Output the (X, Y) coordinate of the center of the cell containing the given text.  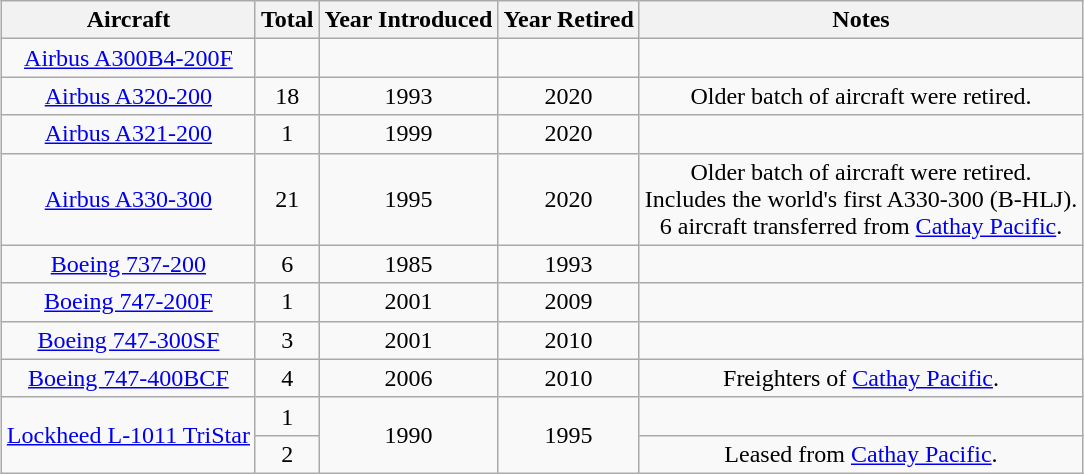
1990 (408, 435)
4 (287, 378)
Boeing 747-400BCF (128, 378)
Boeing 747-200F (128, 302)
Older batch of aircraft were retired. (860, 96)
2 (287, 454)
Aircraft (128, 20)
6 (287, 264)
Older batch of aircraft were retired. Includes the world's first A330-300 (B-HLJ). 6 aircraft transferred from Cathay Pacific. (860, 199)
18 (287, 96)
Notes (860, 20)
Airbus A300B4-200F (128, 58)
1985 (408, 264)
Total (287, 20)
Year Introduced (408, 20)
Boeing 737-200 (128, 264)
Airbus A321-200 (128, 134)
Freighters of Cathay Pacific. (860, 378)
1999 (408, 134)
2006 (408, 378)
Airbus A330-300 (128, 199)
Boeing 747-300SF (128, 340)
21 (287, 199)
Lockheed L-1011 TriStar (128, 435)
Leased from Cathay Pacific. (860, 454)
3 (287, 340)
Year Retired (568, 20)
2009 (568, 302)
Airbus A320-200 (128, 96)
